Search for the cell housing the specified text and yield its [X, Y] center coordinate. 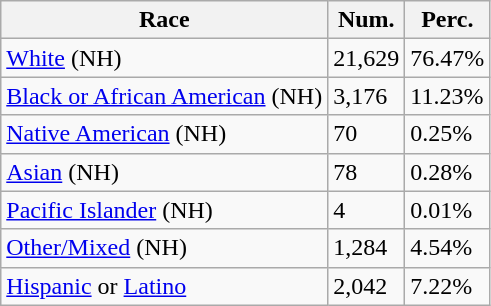
4.54% [448, 248]
21,629 [366, 58]
Num. [366, 20]
0.01% [448, 210]
78 [366, 172]
0.28% [448, 172]
11.23% [448, 96]
2,042 [366, 286]
Perc. [448, 20]
4 [366, 210]
Race [164, 20]
3,176 [366, 96]
Hispanic or Latino [164, 286]
Black or African American (NH) [164, 96]
70 [366, 134]
1,284 [366, 248]
Pacific Islander (NH) [164, 210]
Asian (NH) [164, 172]
7.22% [448, 286]
76.47% [448, 58]
White (NH) [164, 58]
Other/Mixed (NH) [164, 248]
Native American (NH) [164, 134]
0.25% [448, 134]
